Pinpoint the cell where the given text exists, returning its [X, Y] midpoint coordinate. 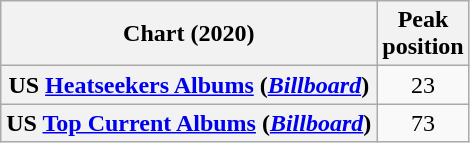
US Heatseekers Albums (Billboard) [189, 85]
US Top Current Albums (Billboard) [189, 123]
23 [423, 85]
Chart (2020) [189, 34]
73 [423, 123]
Peakposition [423, 34]
